Extract the (X, Y) coordinate from the center of the cell holding the provided text.  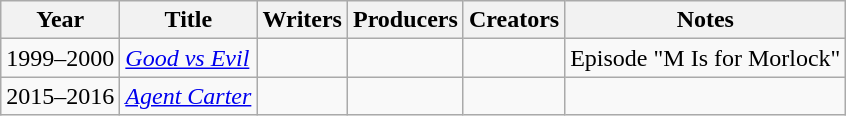
Producers (405, 20)
1999–2000 (60, 58)
Notes (706, 20)
Writers (302, 20)
2015–2016 (60, 96)
Creators (514, 20)
Agent Carter (188, 96)
Title (188, 20)
Episode "M Is for Morlock" (706, 58)
Good vs Evil (188, 58)
Year (60, 20)
